Pinpoint the cell where the given text exists, returning its [X, Y] midpoint coordinate. 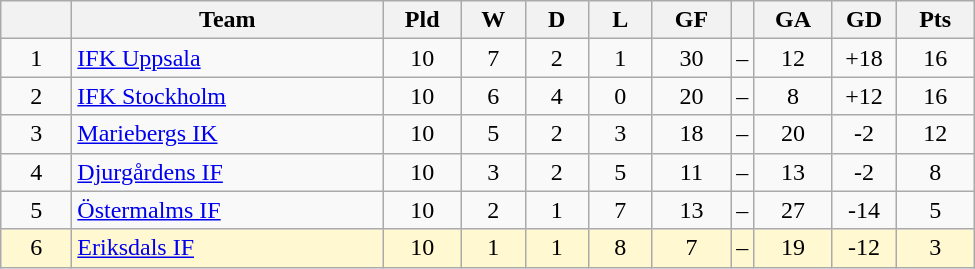
IFK Uppsala [228, 58]
Djurgårdens IF [228, 172]
11 [692, 172]
GD [864, 20]
D [557, 20]
GA [794, 20]
IFK Stockholm [228, 96]
30 [692, 58]
19 [794, 248]
GF [692, 20]
27 [794, 210]
0 [621, 96]
Östermalms IF [228, 210]
L [621, 20]
Pld [422, 20]
Pts [936, 20]
-14 [864, 210]
Eriksdals IF [228, 248]
-12 [864, 248]
18 [692, 134]
W [493, 20]
+18 [864, 58]
Mariebergs IK [228, 134]
Team [228, 20]
+12 [864, 96]
